Pinpoint the cell where the given text exists, returning its [X, Y] midpoint coordinate. 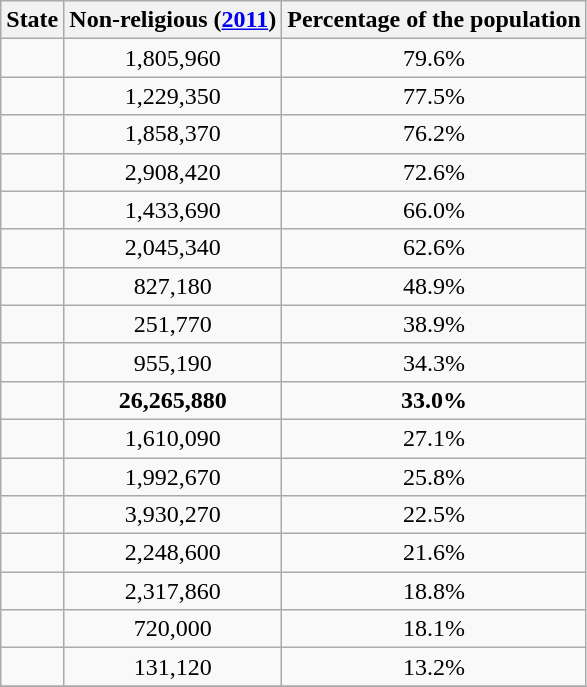
Non-religious (2011) [173, 20]
26,265,880 [173, 400]
27.1% [434, 438]
251,770 [173, 324]
18.8% [434, 591]
1,610,090 [173, 438]
77.5% [434, 96]
2,317,860 [173, 591]
34.3% [434, 362]
720,000 [173, 629]
22.5% [434, 515]
2,908,420 [173, 172]
1,992,670 [173, 477]
18.1% [434, 629]
2,045,340 [173, 248]
2,248,600 [173, 553]
827,180 [173, 286]
66.0% [434, 210]
38.9% [434, 324]
1,805,960 [173, 58]
State [32, 20]
13.2% [434, 667]
62.6% [434, 248]
131,120 [173, 667]
79.6% [434, 58]
76.2% [434, 134]
1,433,690 [173, 210]
25.8% [434, 477]
72.6% [434, 172]
Percentage of the population [434, 20]
3,930,270 [173, 515]
1,229,350 [173, 96]
33.0% [434, 400]
21.6% [434, 553]
1,858,370 [173, 134]
48.9% [434, 286]
955,190 [173, 362]
